From the cell containing the given text, extract its center point as (x, y) coordinate. 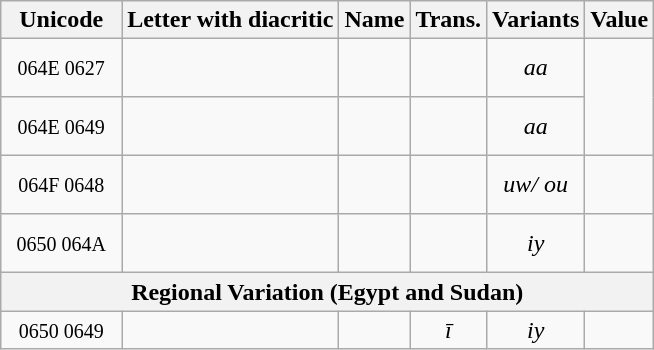
uw/ ou (536, 185)
Name (374, 20)
Unicode (62, 20)
064E 0627 (62, 68)
0650 0649 (62, 330)
Letter with diacritic (230, 20)
064F 0648 (62, 185)
Regional Variation (Egypt and Sudan) (328, 292)
Value (620, 20)
ī (448, 330)
Variants (536, 20)
064E 0649 (62, 126)
0650 064A (62, 243)
Trans. (448, 20)
